Identify which cell holds the provided text, then report its [X, Y] central coordinate. 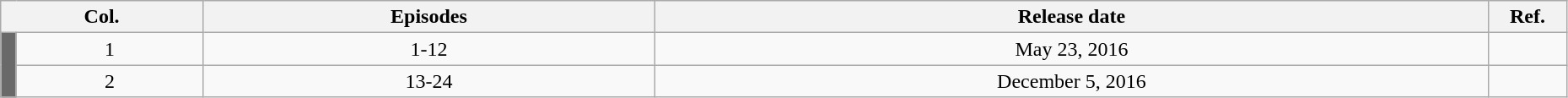
Col. [102, 17]
Ref. [1528, 17]
1-12 [428, 49]
Release date [1071, 17]
1 [110, 49]
December 5, 2016 [1071, 81]
Episodes [428, 17]
May 23, 2016 [1071, 49]
2 [110, 81]
13-24 [428, 81]
